From the cell containing the given text, extract its center point as [X, Y] coordinate. 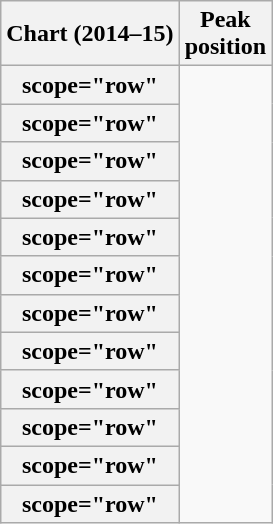
Peakposition [225, 34]
Chart (2014–15) [90, 34]
